Detect which cell encompasses the target text, then output its [X, Y] center coordinate. 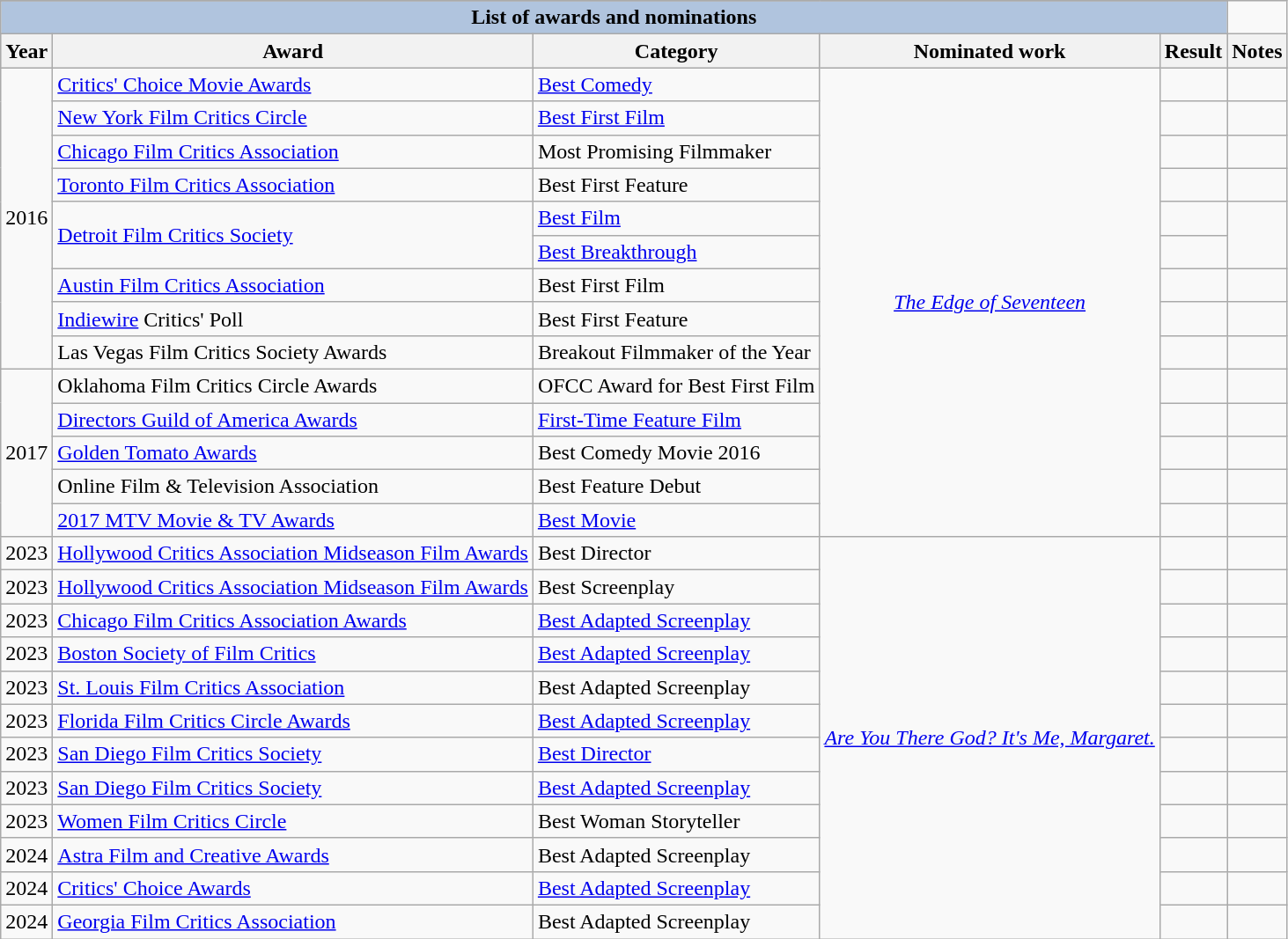
Most Promising Filmmaker [676, 151]
Best Feature Debut [676, 487]
Directors Guild of America Awards [293, 420]
Austin Film Critics Association [293, 285]
Las Vegas Film Critics Society Awards [293, 352]
Women Film Critics Circle [293, 821]
2017 MTV Movie & TV Awards [293, 520]
The Edge of Seventeen [990, 303]
Boston Society of Film Critics [293, 654]
Award [293, 51]
Chicago Film Critics Association Awards [293, 620]
Best Woman Storyteller [676, 821]
Result [1193, 51]
First-Time Feature Film [676, 420]
Critics' Choice Movie Awards [293, 84]
2016 [26, 218]
Breakout Filmmaker of the Year [676, 352]
Best Comedy Movie 2016 [676, 453]
Critics' Choice Awards [293, 888]
Best Screenplay [676, 587]
St. Louis Film Critics Association [293, 687]
Nominated work [990, 51]
Best Movie [676, 520]
New York Film Critics Circle [293, 118]
Chicago Film Critics Association [293, 151]
Online Film & Television Association [293, 487]
List of awards and nominations [615, 18]
Georgia Film Critics Association [293, 921]
OFCC Award for Best First Film [676, 385]
2017 [26, 452]
Year [26, 51]
Indiewire Critics' Poll [293, 319]
Detroit Film Critics Society [293, 235]
Astra Film and Creative Awards [293, 855]
Notes [1257, 51]
Florida Film Critics Circle Awards [293, 721]
Best Comedy [676, 84]
Category [676, 51]
Are You There God? It's Me, Margaret. [990, 737]
Golden Tomato Awards [293, 453]
Toronto Film Critics Association [293, 185]
Oklahoma Film Critics Circle Awards [293, 385]
Best Breakthrough [676, 252]
Best Film [676, 218]
